For the text-containing cell, return its midpoint in [x, y] coordinate format. 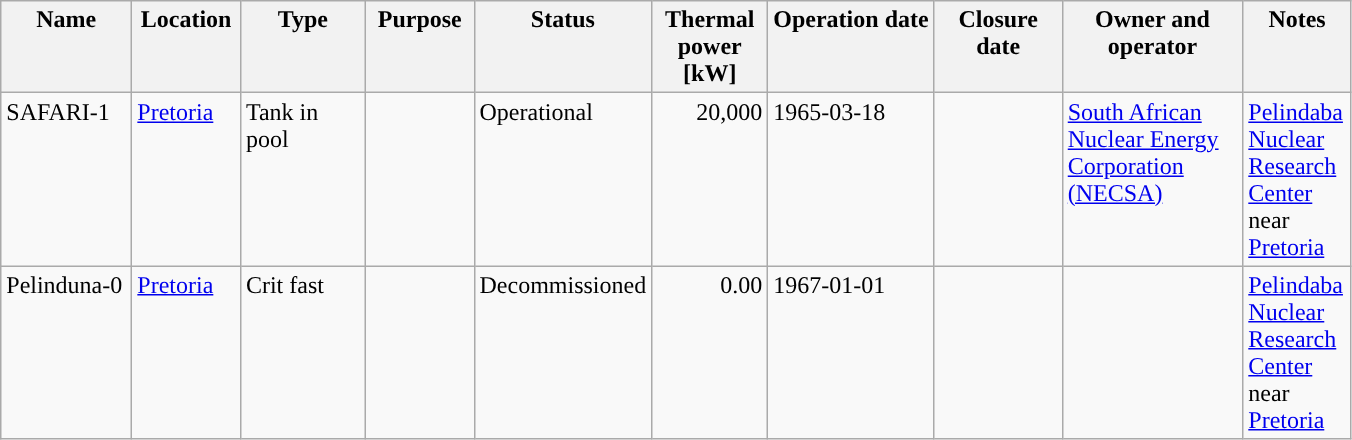
Purpose [420, 47]
Crit fast [302, 352]
1965-03-18 [851, 180]
20,000 [710, 180]
1967-01-01 [851, 352]
Location [186, 47]
Decommissioned [563, 352]
South African Nuclear Energy Corporation (NECSA) [1152, 180]
SAFARI-1 [66, 180]
0.00 [710, 352]
Closure date [998, 47]
Thermal power [kW] [710, 47]
Operational [563, 180]
Type [302, 47]
Tank in pool [302, 180]
Pelinduna-0 [66, 352]
Notes [1298, 47]
Status [563, 47]
Name [66, 47]
Operation date [851, 47]
Owner and operator [1152, 47]
